From the cell containing the given text, extract its center point as [x, y] coordinate. 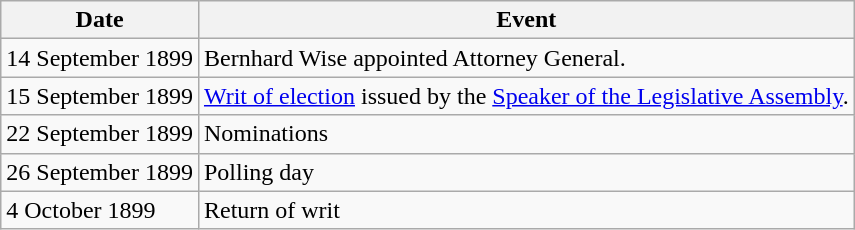
4 October 1899 [100, 210]
Date [100, 20]
Polling day [526, 172]
26 September 1899 [100, 172]
14 September 1899 [100, 58]
Return of writ [526, 210]
15 September 1899 [100, 96]
Event [526, 20]
Writ of election issued by the Speaker of the Legislative Assembly. [526, 96]
Bernhard Wise appointed Attorney General. [526, 58]
22 September 1899 [100, 134]
Nominations [526, 134]
